Pinpoint the cell where the given text exists, returning its (X, Y) midpoint coordinate. 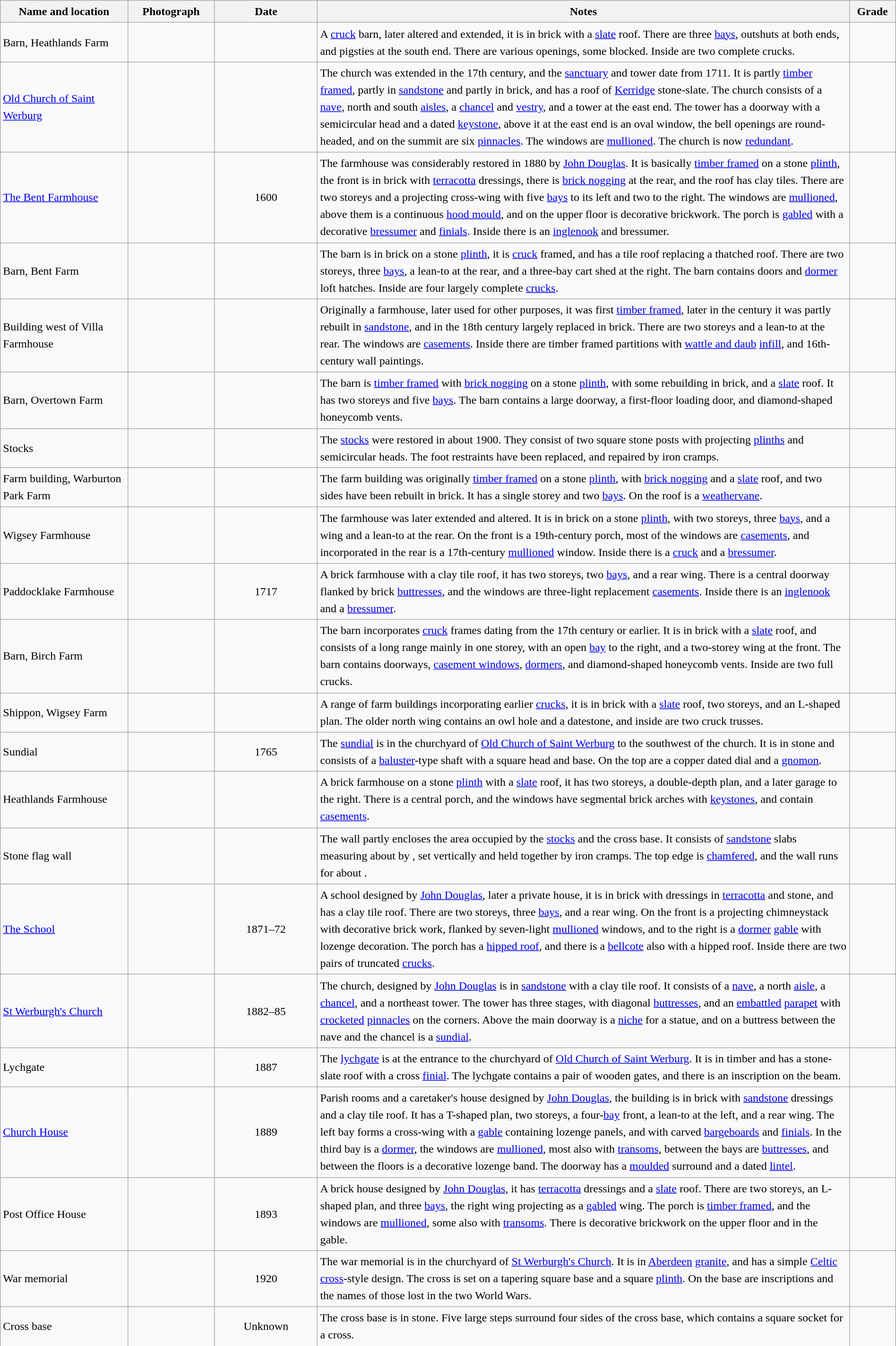
The cross base is in stone. Five large steps surround four sides of the cross base, which contains a square socket for a cross. (583, 1327)
Farm building, Warburton Park Farm (64, 487)
Stone flag wall (64, 856)
1600 (266, 198)
Unknown (266, 1327)
Building west of Villa Farmhouse (64, 336)
Stocks (64, 448)
Cross base (64, 1327)
Sundial (64, 752)
Barn, Bent Farm (64, 270)
1920 (266, 1278)
Post Office House (64, 1214)
Shippon, Wigsey Farm (64, 713)
Barn, Overtown Farm (64, 400)
Wigsey Farmhouse (64, 535)
Old Church of Saint Werburg (64, 107)
Date (266, 11)
Grade (872, 11)
Notes (583, 11)
War memorial (64, 1278)
1882–85 (266, 1011)
Barn, Heathlands Farm (64, 43)
1887 (266, 1068)
1765 (266, 752)
Heathlands Farmhouse (64, 800)
The School (64, 929)
Name and location (64, 11)
1717 (266, 591)
Lychgate (64, 1068)
Photograph (171, 11)
1889 (266, 1132)
1871–72 (266, 929)
1893 (266, 1214)
Paddocklake Farmhouse (64, 591)
St Werburgh's Church (64, 1011)
Church House (64, 1132)
Barn, Birch Farm (64, 656)
The Bent Farmhouse (64, 198)
